Provide the (x, y) coordinate of the cell's center where the given text is located.  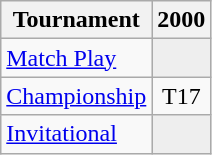
Invitational (76, 134)
T17 (182, 96)
2000 (182, 20)
Championship (76, 96)
Tournament (76, 20)
Match Play (76, 58)
